Output the [X, Y] coordinate of the center of the cell containing the given text.  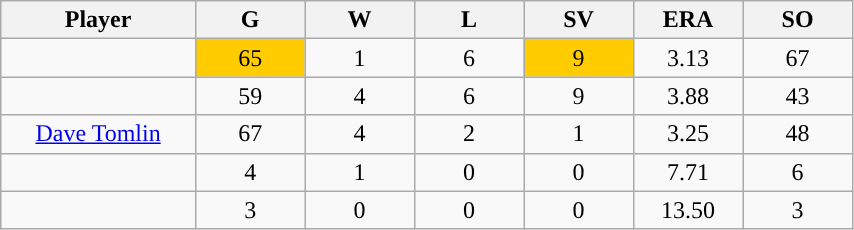
W [360, 20]
Dave Tomlin [98, 134]
3.25 [688, 134]
3.88 [688, 96]
43 [798, 96]
SV [578, 20]
Player [98, 20]
48 [798, 134]
59 [250, 96]
7.71 [688, 172]
13.50 [688, 210]
2 [468, 134]
ERA [688, 20]
G [250, 20]
65 [250, 58]
SO [798, 20]
3.13 [688, 58]
L [468, 20]
